Pinpoint the cell where the given text exists, returning its (X, Y) midpoint coordinate. 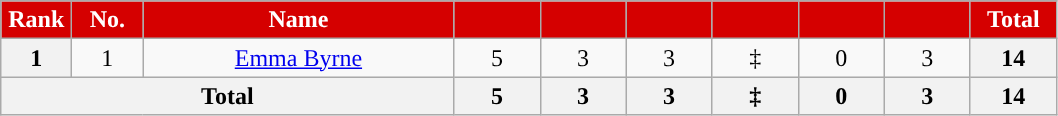
Name (298, 20)
Rank (36, 20)
No. (108, 20)
Emma Byrne (298, 58)
